Detect which cell encompasses the target text, then output its (x, y) center coordinate. 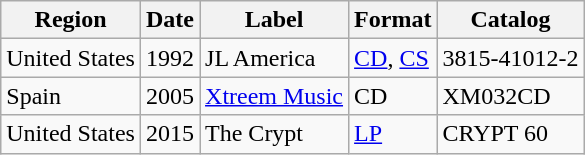
CD, CS (393, 58)
2005 (170, 96)
XM032CD (510, 96)
1992 (170, 58)
JL America (274, 58)
Date (170, 20)
LP (393, 134)
CD (393, 96)
Label (274, 20)
Spain (71, 96)
Region (71, 20)
3815-41012-2 (510, 58)
CRYPT 60 (510, 134)
The Crypt (274, 134)
Xtreem Music (274, 96)
Format (393, 20)
2015 (170, 134)
Catalog (510, 20)
